Determine the [x, y] coordinate at the center of the cell enclosing the given text.  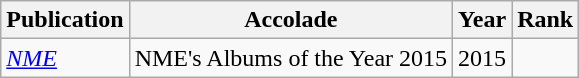
Accolade [290, 20]
Rank [546, 20]
2015 [482, 58]
NME [65, 58]
Publication [65, 20]
NME's Albums of the Year 2015 [290, 58]
Year [482, 20]
